Provide the [x, y] coordinate of the cell's center where the given text is located.  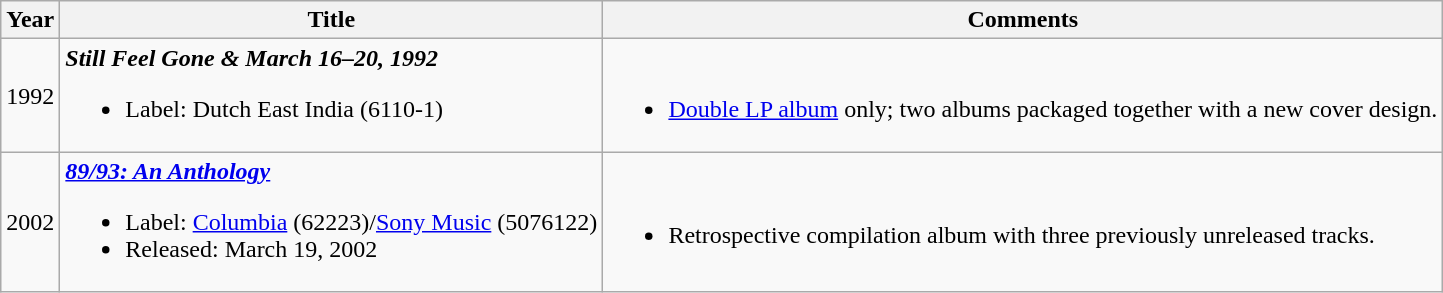
Year [30, 20]
Retrospective compilation album with three previously unreleased tracks. [1023, 222]
Title [332, 20]
1992 [30, 96]
Still Feel Gone & March 16–20, 1992Label: Dutch East India (6110-1) [332, 96]
2002 [30, 222]
Double LP album only; two albums packaged together with a new cover design. [1023, 96]
Comments [1023, 20]
89/93: An AnthologyLabel: Columbia (62223)/Sony Music (5076122)Released: March 19, 2002 [332, 222]
